Scan for the cell matching the given text and deliver its (X, Y) coordinate at center. 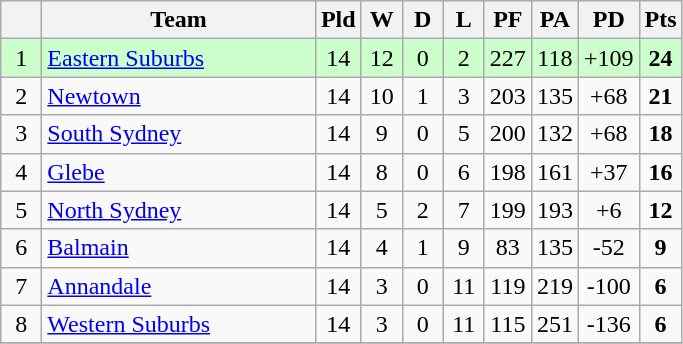
24 (660, 58)
Team (179, 20)
118 (554, 58)
199 (508, 210)
Balmain (179, 248)
200 (508, 134)
South Sydney (179, 134)
PD (608, 20)
161 (554, 172)
227 (508, 58)
Eastern Suburbs (179, 58)
83 (508, 248)
-100 (608, 286)
16 (660, 172)
North Sydney (179, 210)
18 (660, 134)
Pld (338, 20)
Newtown (179, 96)
115 (508, 324)
Pts (660, 20)
Glebe (179, 172)
+37 (608, 172)
L (464, 20)
-52 (608, 248)
21 (660, 96)
+109 (608, 58)
Western Suburbs (179, 324)
Annandale (179, 286)
+6 (608, 210)
10 (382, 96)
W (382, 20)
132 (554, 134)
193 (554, 210)
-136 (608, 324)
219 (554, 286)
198 (508, 172)
PF (508, 20)
PA (554, 20)
251 (554, 324)
203 (508, 96)
119 (508, 286)
D (422, 20)
